Determine the [X, Y] coordinate at the center of the cell enclosing the given text.  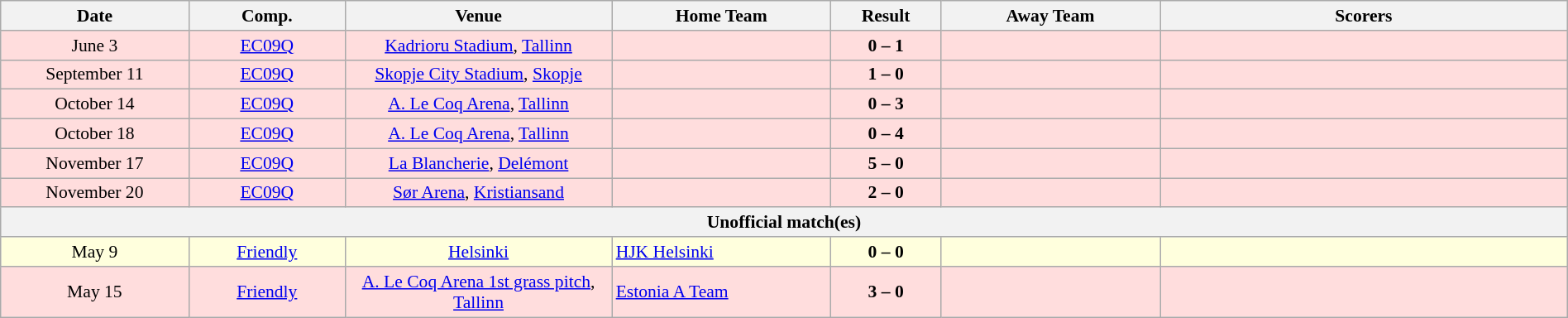
Kadrioru Stadium, Tallinn [479, 46]
Scorers [1365, 16]
November 20 [94, 193]
Skopje City Stadium, Skopje [479, 75]
May 9 [94, 252]
0 – 0 [887, 252]
May 15 [94, 291]
HJK Helsinki [721, 252]
0 – 4 [887, 134]
0 – 3 [887, 104]
October 18 [94, 134]
September 11 [94, 75]
Home Team [721, 16]
Venue [479, 16]
Comp. [266, 16]
La Blancherie, Delémont [479, 163]
0 – 1 [887, 46]
Away Team [1050, 16]
Sør Arena, Kristiansand [479, 193]
2 – 0 [887, 193]
Unofficial match(es) [784, 223]
A. Le Coq Arena 1st grass pitch, Tallinn [479, 291]
June 3 [94, 46]
Helsinki [479, 252]
Estonia A Team [721, 291]
3 – 0 [887, 291]
Result [887, 16]
5 – 0 [887, 163]
Date [94, 16]
November 17 [94, 163]
October 14 [94, 104]
1 – 0 [887, 75]
